Output the [x, y] coordinate of the center of the cell containing the given text.  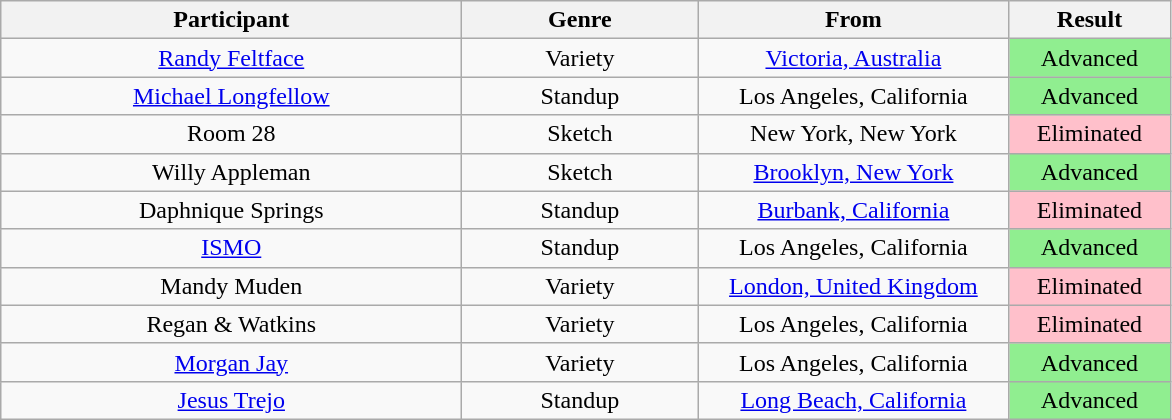
Morgan Jay [232, 362]
New York, New York [854, 134]
Result [1090, 20]
Genre [580, 20]
From [854, 20]
Long Beach, California [854, 400]
London, United Kingdom [854, 286]
Jesus Trejo [232, 400]
Brooklyn, New York [854, 172]
Burbank, California [854, 210]
Michael Longfellow [232, 96]
Room 28 [232, 134]
Participant [232, 20]
Mandy Muden [232, 286]
Randy Feltface [232, 58]
Victoria, Australia [854, 58]
Regan & Watkins [232, 324]
ISMO [232, 248]
Daphnique Springs [232, 210]
Willy Appleman [232, 172]
